Detect which cell encompasses the target text, then output its [X, Y] center coordinate. 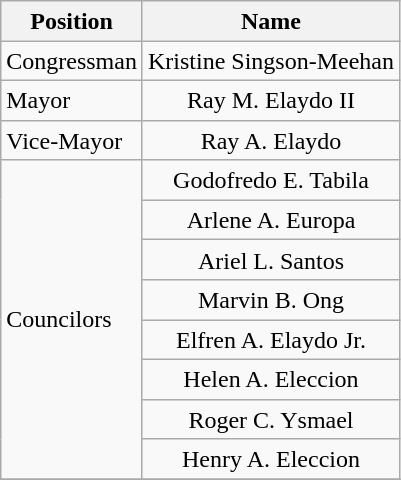
Marvin B. Ong [270, 300]
Elfren A. Elaydo Jr. [270, 340]
Ray A. Elaydo [270, 140]
Roger C. Ysmael [270, 419]
Godofredo E. Tabila [270, 180]
Position [72, 21]
Arlene A. Europa [270, 220]
Ray M. Elaydo II [270, 100]
Mayor [72, 100]
Helen A. Eleccion [270, 379]
Ariel L. Santos [270, 260]
Name [270, 21]
Councilors [72, 320]
Kristine Singson-Meehan [270, 61]
Henry A. Eleccion [270, 459]
Congressman [72, 61]
Vice-Mayor [72, 140]
